Find where the given text appears and provide that cell's center as [x, y] coordinate. 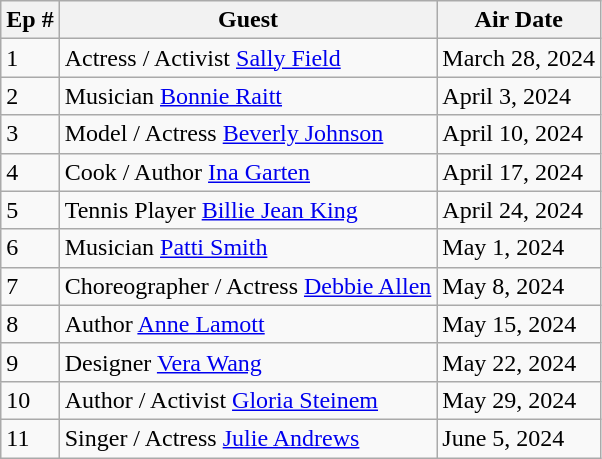
Cook / Author Ina Garten [248, 172]
8 [30, 324]
7 [30, 286]
Ep # [30, 20]
Designer Vera Wang [248, 362]
May 1, 2024 [519, 248]
April 17, 2024 [519, 172]
Musician Bonnie Raitt [248, 96]
April 24, 2024 [519, 210]
10 [30, 400]
April 3, 2024 [519, 96]
2 [30, 96]
Singer / Actress Julie Andrews [248, 438]
Author / Activist Gloria Steinem [248, 400]
May 8, 2024 [519, 286]
1 [30, 58]
April 10, 2024 [519, 134]
5 [30, 210]
March 28, 2024 [519, 58]
May 15, 2024 [519, 324]
Choreographer / Actress Debbie Allen [248, 286]
9 [30, 362]
3 [30, 134]
Tennis Player Billie Jean King [248, 210]
11 [30, 438]
Musician Patti Smith [248, 248]
May 29, 2024 [519, 400]
June 5, 2024 [519, 438]
May 22, 2024 [519, 362]
6 [30, 248]
Guest [248, 20]
Actress / Activist Sally Field [248, 58]
4 [30, 172]
Air Date [519, 20]
Model / Actress Beverly Johnson [248, 134]
Author Anne Lamott [248, 324]
